Find where the given text appears and provide that cell's center as (X, Y) coordinate. 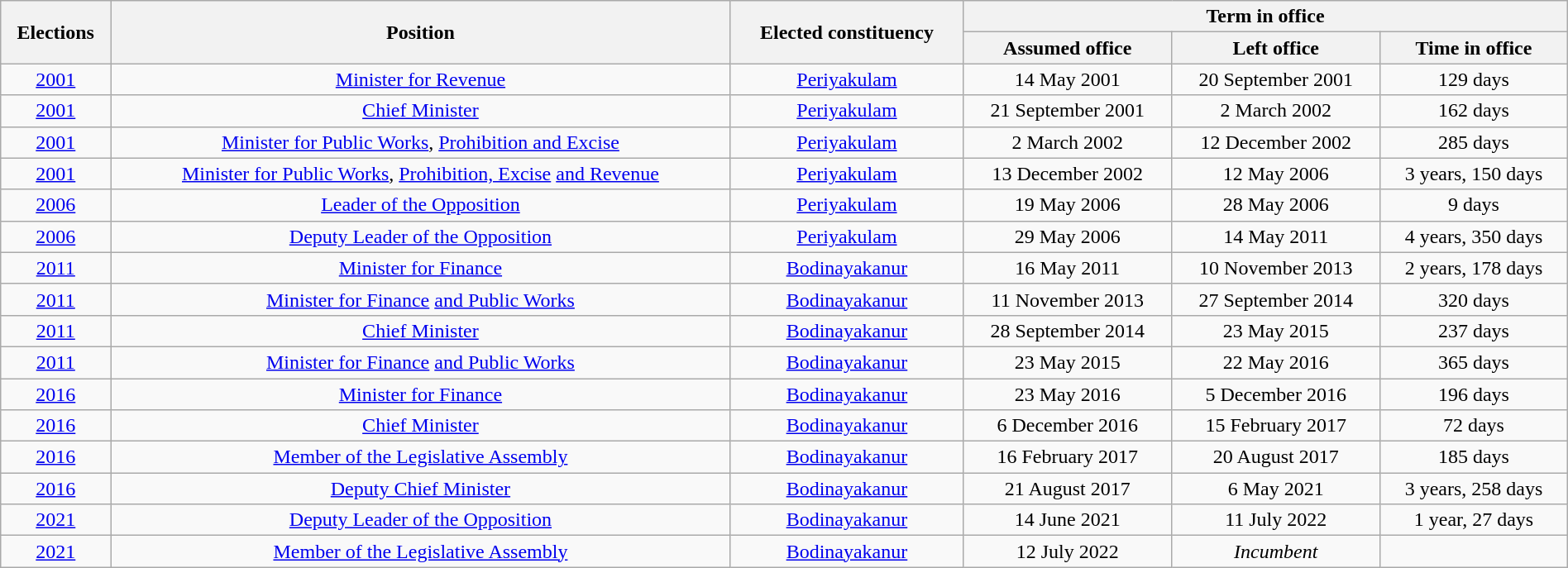
3 years, 258 days (1474, 489)
Elected constituency (847, 32)
14 June 2021 (1068, 520)
12 July 2022 (1068, 551)
16 May 2011 (1068, 268)
23 May 2016 (1068, 394)
Elections (56, 32)
14 May 2011 (1276, 236)
21 August 2017 (1068, 489)
11 July 2022 (1276, 520)
Position (420, 32)
Term in office (1265, 17)
19 May 2006 (1068, 205)
5 December 2016 (1276, 394)
3 years, 150 days (1474, 174)
28 September 2014 (1068, 331)
237 days (1474, 331)
6 May 2021 (1276, 489)
Deputy Chief Minister (420, 489)
1 year, 27 days (1474, 520)
14 May 2001 (1068, 79)
196 days (1474, 394)
10 November 2013 (1276, 268)
16 February 2017 (1068, 457)
72 days (1474, 426)
129 days (1474, 79)
Minister for Public Works, Prohibition and Excise (420, 142)
185 days (1474, 457)
162 days (1474, 111)
12 May 2006 (1276, 174)
9 days (1474, 205)
Minister for Public Works, Prohibition, Excise and Revenue (420, 174)
22 May 2016 (1276, 362)
Minister for Revenue (420, 79)
365 days (1474, 362)
Incumbent (1276, 551)
13 December 2002 (1068, 174)
Time in office (1474, 48)
4 years, 350 days (1474, 236)
29 May 2006 (1068, 236)
Assumed office (1068, 48)
27 September 2014 (1276, 299)
6 December 2016 (1068, 426)
20 August 2017 (1276, 457)
285 days (1474, 142)
2 years, 178 days (1474, 268)
15 February 2017 (1276, 426)
20 September 2001 (1276, 79)
11 November 2013 (1068, 299)
Leader of the Opposition (420, 205)
12 December 2002 (1276, 142)
320 days (1474, 299)
28 May 2006 (1276, 205)
21 September 2001 (1068, 111)
Left office (1276, 48)
